Determine the [x, y] coordinate at the center of the cell enclosing the given text.  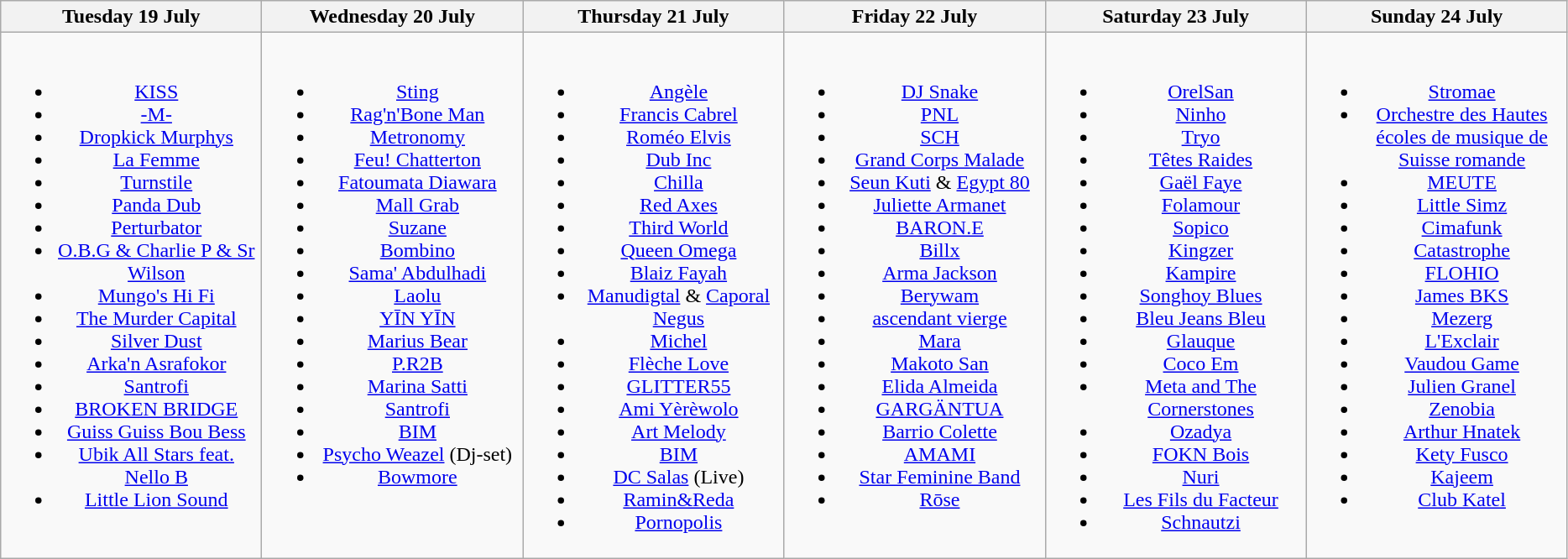
Wednesday 20 July [393, 17]
Sunday 24 July [1437, 17]
Tuesday 19 July [131, 17]
Thursday 21 July [653, 17]
Friday 22 July [915, 17]
Saturday 23 July [1175, 17]
